Output the (X, Y) coordinate of the center of the cell containing the given text.  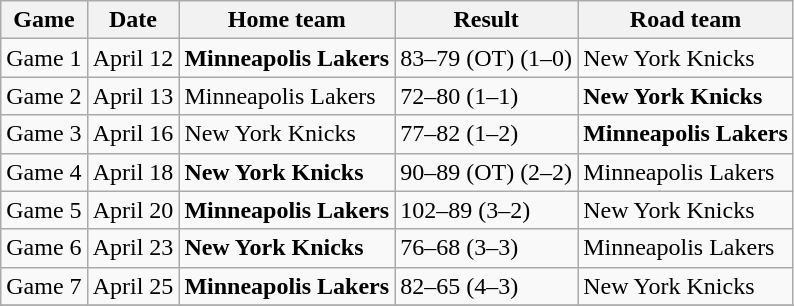
Game 7 (44, 286)
Game 4 (44, 172)
Home team (287, 20)
72–80 (1–1) (486, 96)
102–89 (3–2) (486, 210)
83–79 (OT) (1–0) (486, 58)
April 23 (133, 248)
April 16 (133, 134)
Game 3 (44, 134)
Game 2 (44, 96)
77–82 (1–2) (486, 134)
April 13 (133, 96)
Game 1 (44, 58)
Road team (686, 20)
April 18 (133, 172)
90–89 (OT) (2–2) (486, 172)
76–68 (3–3) (486, 248)
Date (133, 20)
Result (486, 20)
Game (44, 20)
April 12 (133, 58)
April 25 (133, 286)
Game 5 (44, 210)
April 20 (133, 210)
82–65 (4–3) (486, 286)
Game 6 (44, 248)
